Find where the given text appears and provide that cell's center as [X, Y] coordinate. 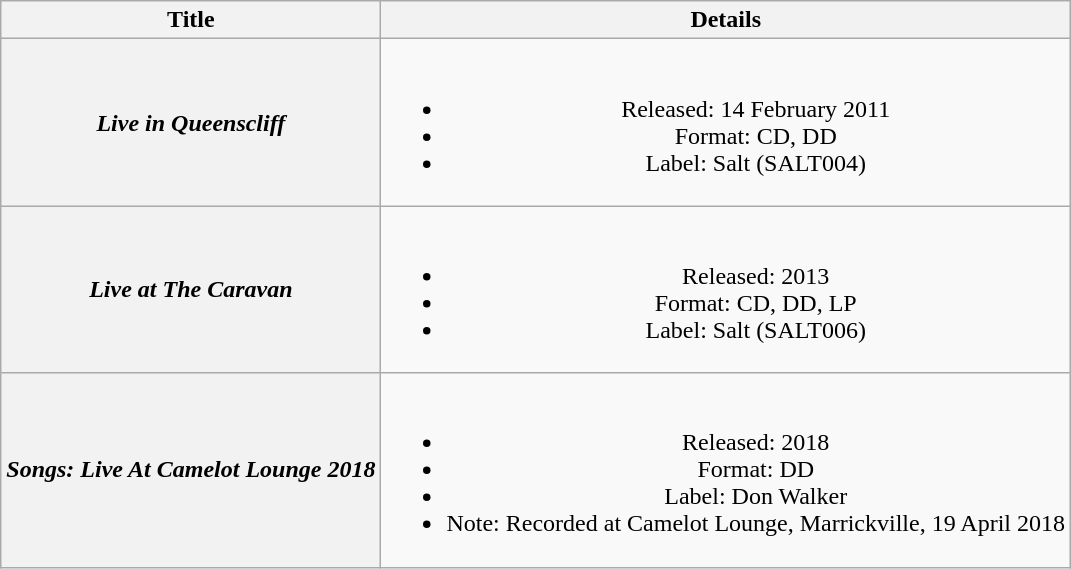
Live at The Caravan [191, 290]
Details [726, 20]
Songs: Live At Camelot Lounge 2018 [191, 470]
Title [191, 20]
Released: 2018Format: DDLabel: Don WalkerNote: Recorded at Camelot Lounge, Marrickville, 19 April 2018 [726, 470]
Live in Queenscliff [191, 122]
Released: 14 February 2011Format: CD, DDLabel: Salt (SALT004) [726, 122]
Released: 2013Format: CD, DD, LPLabel: Salt (SALT006) [726, 290]
